Provide the [X, Y] coordinate of the cell's center where the given text is located.  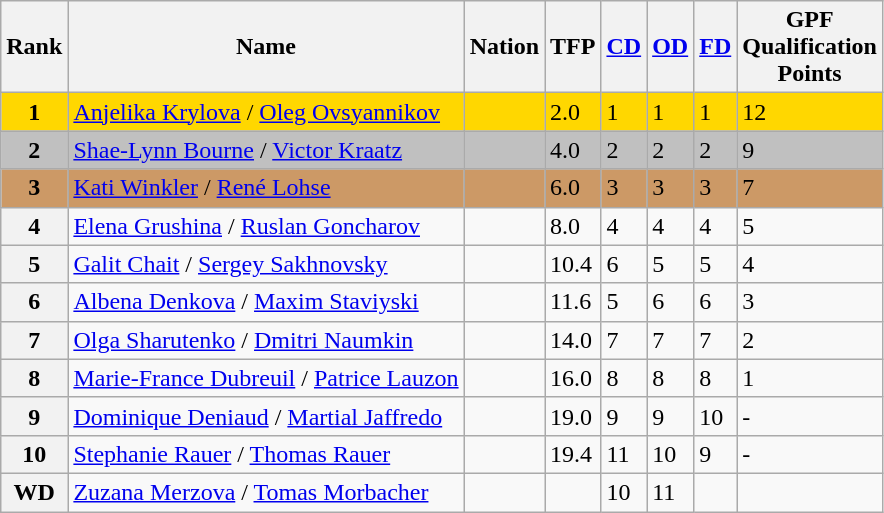
GPFQualificationPoints [810, 47]
Stephanie Rauer / Thomas Rauer [266, 454]
14.0 [573, 340]
Nation [504, 47]
Elena Grushina / Ruslan Goncharov [266, 226]
OD [670, 47]
Anjelika Krylova / Oleg Ovsyannikov [266, 112]
4.0 [573, 150]
Galit Chait / Sergey Sakhnovsky [266, 264]
Shae-Lynn Bourne / Victor Kraatz [266, 150]
19.0 [573, 416]
12 [810, 112]
TFP [573, 47]
Dominique Deniaud / Martial Jaffredo [266, 416]
11.6 [573, 302]
CD [624, 47]
Zuzana Merzova / Tomas Morbacher [266, 492]
6.0 [573, 188]
FD [716, 47]
16.0 [573, 378]
Kati Winkler / René Lohse [266, 188]
19.4 [573, 454]
2.0 [573, 112]
Albena Denkova / Maxim Staviyski [266, 302]
8.0 [573, 226]
Marie-France Dubreuil / Patrice Lauzon [266, 378]
Rank [34, 47]
WD [34, 492]
Name [266, 47]
10.4 [573, 264]
Olga Sharutenko / Dmitri Naumkin [266, 340]
